Find where the given text appears and provide that cell's center as [X, Y] coordinate. 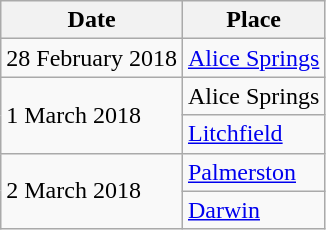
Darwin [253, 210]
Place [253, 20]
Palmerston [253, 172]
Date [92, 20]
2 March 2018 [92, 191]
28 February 2018 [92, 58]
1 March 2018 [92, 115]
Litchfield [253, 134]
